Return [x, y] of the center of cell containing provided text 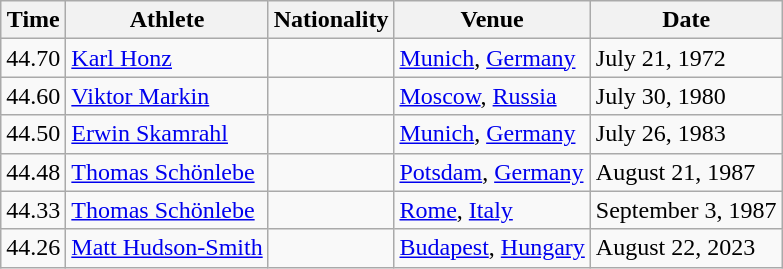
Erwin Skamrahl [167, 134]
Budapest, Hungary [492, 248]
Rome, Italy [492, 210]
44.50 [34, 134]
44.26 [34, 248]
Viktor Markin [167, 96]
Venue [492, 20]
Matt Hudson-Smith [167, 248]
Potsdam, Germany [492, 172]
44.33 [34, 210]
44.60 [34, 96]
Date [686, 20]
Moscow, Russia [492, 96]
Athlete [167, 20]
September 3, 1987 [686, 210]
Nationality [331, 20]
July 21, 1972 [686, 58]
Time [34, 20]
Karl Honz [167, 58]
44.48 [34, 172]
July 30, 1980 [686, 96]
August 21, 1987 [686, 172]
44.70 [34, 58]
August 22, 2023 [686, 248]
July 26, 1983 [686, 134]
